Return (x, y) of the center of cell containing provided text 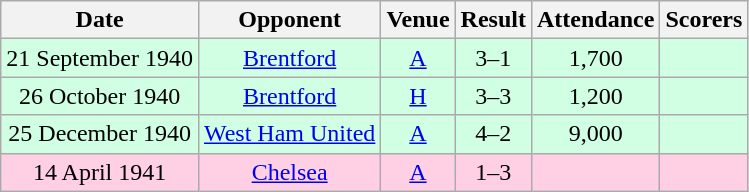
1,700 (595, 58)
9,000 (595, 134)
Date (100, 20)
3–3 (493, 96)
1–3 (493, 172)
21 September 1940 (100, 58)
14 April 1941 (100, 172)
Attendance (595, 20)
Venue (418, 20)
Chelsea (289, 172)
3–1 (493, 58)
H (418, 96)
26 October 1940 (100, 96)
1,200 (595, 96)
West Ham United (289, 134)
4–2 (493, 134)
Scorers (704, 20)
25 December 1940 (100, 134)
Result (493, 20)
Opponent (289, 20)
